Find where the given text appears and provide that cell's center as (x, y) coordinate. 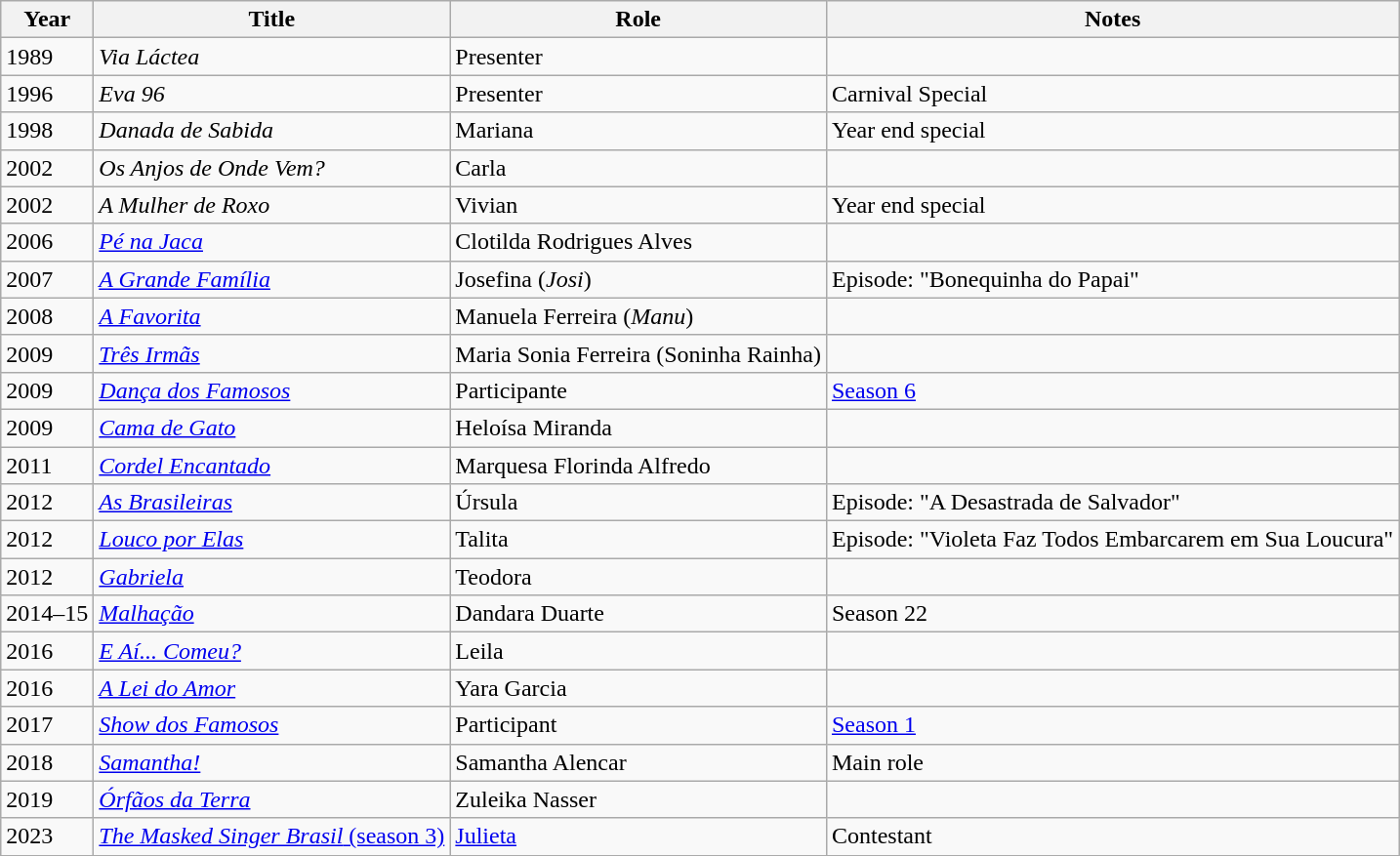
Samantha! (271, 762)
2011 (47, 466)
Notes (1112, 20)
Marquesa Florinda Alfredo (638, 466)
Main role (1112, 762)
2018 (47, 762)
Dandara Duarte (638, 614)
A Mulher de Roxo (271, 205)
A Favorita (271, 316)
Carla (638, 168)
Episode: "A Desastrada de Salvador" (1112, 503)
Via Láctea (271, 57)
Cama de Gato (271, 428)
Role (638, 20)
2017 (47, 725)
Heloísa Miranda (638, 428)
Season 6 (1112, 390)
Zuleika Nasser (638, 799)
Manuela Ferreira (Manu) (638, 316)
Maria Sonia Ferreira (Soninha Rainha) (638, 353)
2023 (47, 836)
Episode: "Bonequinha do Papai" (1112, 279)
Samantha Alencar (638, 762)
Três Irmãs (271, 353)
Episode: "Violeta Faz Todos Embarcarem em Sua Loucura" (1112, 540)
E Aí... Comeu? (271, 651)
Teodora (638, 577)
Josefina (Josi) (638, 279)
Participante (638, 390)
1989 (47, 57)
Season 22 (1112, 614)
Úrsula (638, 503)
Season 1 (1112, 725)
Year (47, 20)
Pé na Jaca (271, 242)
Danada de Sabida (271, 131)
1996 (47, 94)
Julieta (638, 836)
Dança dos Famosos (271, 390)
Malhação (271, 614)
Cordel Encantado (271, 466)
Yara Garcia (638, 688)
Talita (638, 540)
Os Anjos de Onde Vem? (271, 168)
Eva 96 (271, 94)
2007 (47, 279)
Órfãos da Terra (271, 799)
Title (271, 20)
Vivian (638, 205)
A Grande Família (271, 279)
2014–15 (47, 614)
Participant (638, 725)
Leila (638, 651)
Contestant (1112, 836)
Carnival Special (1112, 94)
Gabriela (271, 577)
Show dos Famosos (271, 725)
Clotilda Rodrigues Alves (638, 242)
2008 (47, 316)
2019 (47, 799)
Mariana (638, 131)
2006 (47, 242)
As Brasileiras (271, 503)
1998 (47, 131)
A Lei do Amor (271, 688)
The Masked Singer Brasil (season 3) (271, 836)
Louco por Elas (271, 540)
